Extract the [x, y] coordinate from the center of the cell holding the provided text.  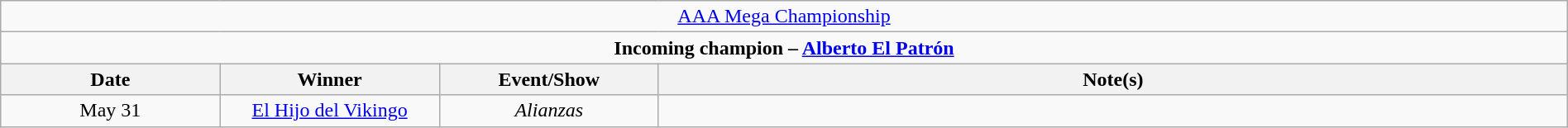
Note(s) [1113, 79]
AAA Mega Championship [784, 17]
Alianzas [549, 111]
Winner [329, 79]
El Hijo del Vikingo [329, 111]
Event/Show [549, 79]
Date [111, 79]
May 31 [111, 111]
Incoming champion – Alberto El Patrón [784, 48]
